Extract the [X, Y] coordinate from the center of the cell holding the provided text.  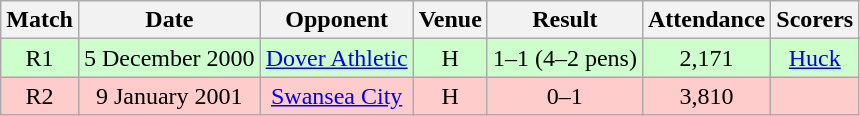
R2 [40, 96]
5 December 2000 [169, 58]
Venue [450, 20]
Match [40, 20]
9 January 2001 [169, 96]
Huck [815, 58]
Result [564, 20]
1–1 (4–2 pens) [564, 58]
Opponent [336, 20]
Scorers [815, 20]
3,810 [706, 96]
R1 [40, 58]
Attendance [706, 20]
Dover Athletic [336, 58]
Swansea City [336, 96]
0–1 [564, 96]
2,171 [706, 58]
Date [169, 20]
